Return the [x, y] coordinate for the center point of the cell that contains the specified text.  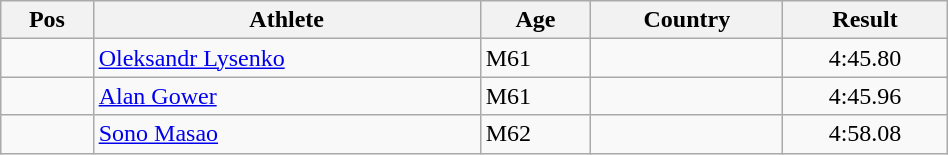
Oleksandr Lysenko [286, 58]
4:58.08 [865, 134]
Pos [47, 20]
Sono Masao [286, 134]
M62 [536, 134]
Alan Gower [286, 96]
Age [536, 20]
Result [865, 20]
Athlete [286, 20]
Country [687, 20]
4:45.96 [865, 96]
4:45.80 [865, 58]
